Scan for the cell matching the given text and deliver its (X, Y) coordinate at center. 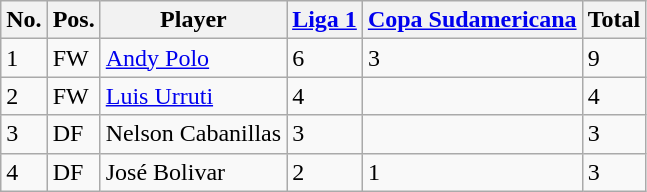
6 (325, 58)
Luis Urruti (193, 96)
Andy Polo (193, 58)
Nelson Cabanillas (193, 134)
No. (24, 20)
José Bolivar (193, 172)
Liga 1 (325, 20)
Player (193, 20)
Pos. (74, 20)
9 (614, 58)
Copa Sudamericana (472, 20)
Total (614, 20)
